Determine the (X, Y) coordinate at the center of the cell enclosing the given text.  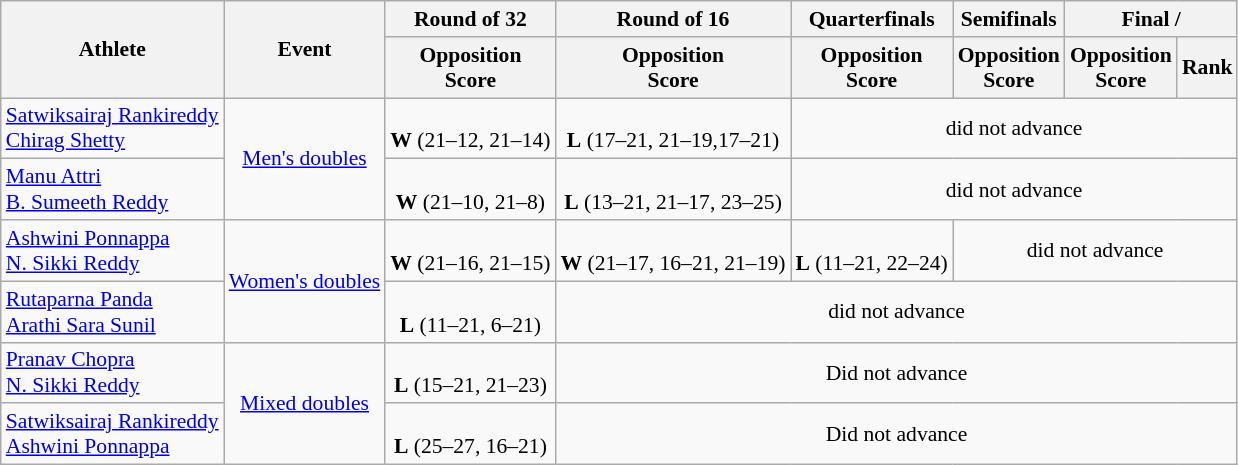
W (21–16, 21–15) (470, 250)
W (21–10, 21–8) (470, 190)
Athlete (112, 50)
L (11–21, 6–21) (470, 312)
L (15–21, 21–23) (470, 372)
Manu AttriB. Sumeeth Reddy (112, 190)
Rank (1208, 68)
Semifinals (1009, 19)
Satwiksairaj RankireddyAshwini Ponnappa (112, 434)
Pranav ChopraN. Sikki Reddy (112, 372)
Women's doubles (305, 281)
L (13–21, 21–17, 23–25) (674, 190)
Final / (1152, 19)
L (11–21, 22–24) (871, 250)
L (17–21, 21–19,17–21) (674, 128)
Round of 32 (470, 19)
Quarterfinals (871, 19)
Mixed doubles (305, 403)
W (21–17, 16–21, 21–19) (674, 250)
Rutaparna PandaArathi Sara Sunil (112, 312)
W (21–12, 21–14) (470, 128)
Event (305, 50)
Round of 16 (674, 19)
Satwiksairaj RankireddyChirag Shetty (112, 128)
L (25–27, 16–21) (470, 434)
Ashwini PonnappaN. Sikki Reddy (112, 250)
Men's doubles (305, 159)
